From the cell containing the given text, extract its center point as [X, Y] coordinate. 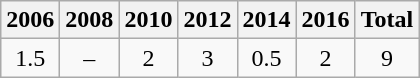
2014 [266, 20]
0.5 [266, 58]
2008 [90, 20]
9 [387, 58]
1.5 [30, 58]
2016 [326, 20]
2012 [208, 20]
Total [387, 20]
2006 [30, 20]
– [90, 58]
3 [208, 58]
2010 [148, 20]
